Capture the cell that displays the provided text and extract its [X, Y] central coordinate. 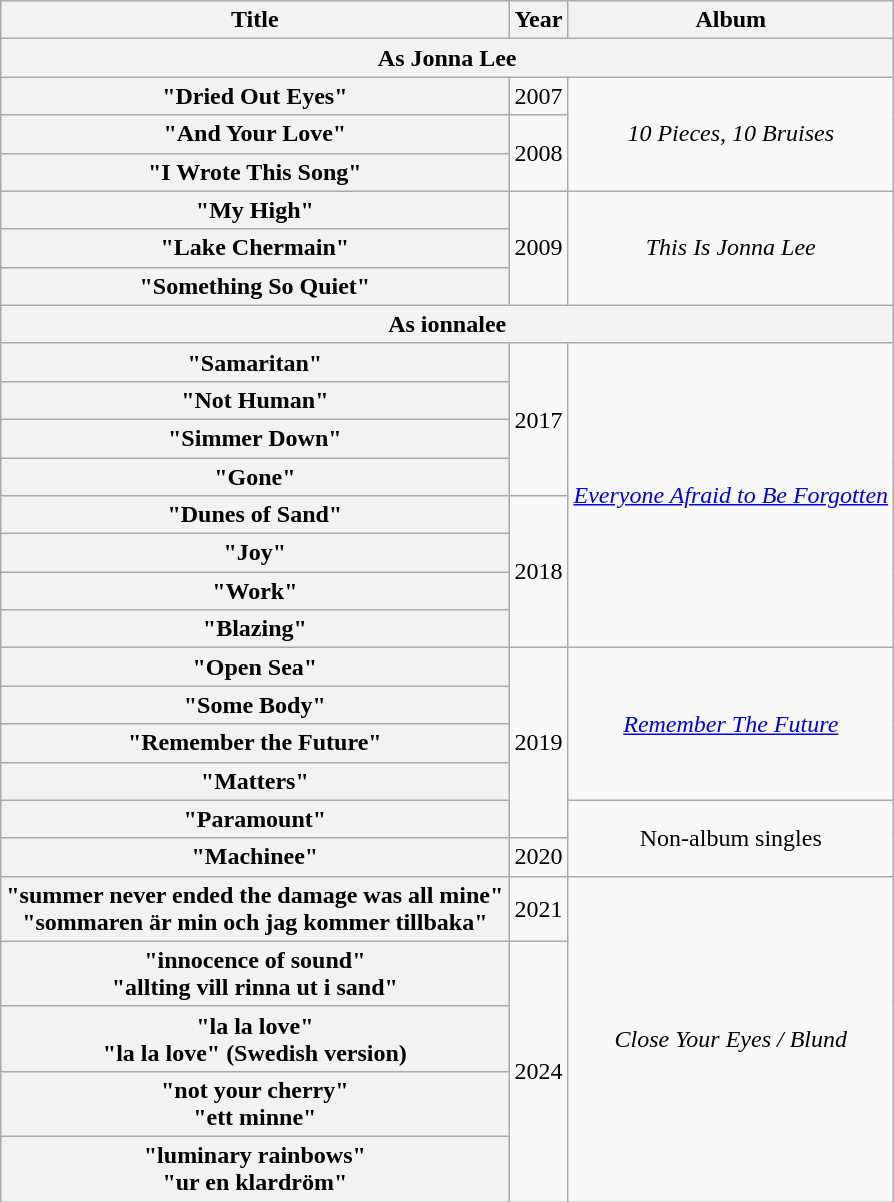
Non-album singles [731, 838]
10 Pieces, 10 Bruises [731, 134]
2007 [538, 96]
"My High" [255, 210]
"I Wrote This Song" [255, 172]
2020 [538, 857]
"Something So Quiet" [255, 286]
"Remember the Future" [255, 743]
"Matters" [255, 781]
Close Your Eyes / Blund [731, 1038]
This Is Jonna Lee [731, 248]
"Paramount" [255, 819]
"And Your Love" [255, 134]
Album [731, 20]
"Samaritan" [255, 362]
Remember The Future [731, 724]
Year [538, 20]
2009 [538, 248]
Everyone Afraid to Be Forgotten [731, 495]
"Open Sea" [255, 667]
"innocence of sound""allting vill rinna ut i sand" [255, 974]
2008 [538, 153]
2017 [538, 419]
2019 [538, 743]
"Dunes of Sand" [255, 515]
"not your cherry""ett minne" [255, 1104]
"la la love""la la love" (Swedish version) [255, 1038]
2021 [538, 908]
"Joy" [255, 553]
"Some Body" [255, 705]
"Not Human" [255, 400]
"Machinee" [255, 857]
2024 [538, 1071]
2018 [538, 572]
As ionnalee [448, 324]
"Lake Chermain" [255, 248]
"luminary rainbows""ur en klardröm" [255, 1168]
"Blazing" [255, 629]
"Gone" [255, 477]
"Work" [255, 591]
Title [255, 20]
As Jonna Lee [448, 58]
"Simmer Down" [255, 438]
"summer never ended the damage was all mine""sommaren är min och jag kommer tillbaka" [255, 908]
"Dried Out Eyes" [255, 96]
